Return [x, y] of the center of cell containing provided text 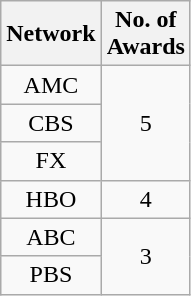
PBS [51, 275]
ABC [51, 237]
3 [146, 256]
No. ofAwards [146, 34]
CBS [51, 123]
FX [51, 161]
Network [51, 34]
AMC [51, 85]
4 [146, 199]
HBO [51, 199]
5 [146, 123]
